Determine the [X, Y] coordinate at the center of the cell enclosing the given text.  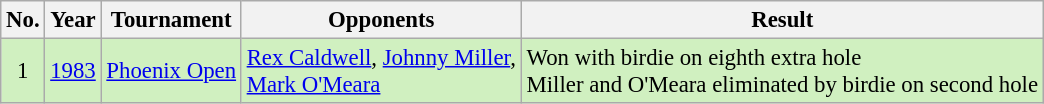
Tournament [171, 20]
Opponents [381, 20]
Rex Caldwell, Johnny Miller, Mark O'Meara [381, 72]
Won with birdie on eighth extra holeMiller and O'Meara eliminated by birdie on second hole [782, 72]
Phoenix Open [171, 72]
1983 [73, 72]
Result [782, 20]
1 [23, 72]
No. [23, 20]
Year [73, 20]
